Locate the cell with the specified text and output its [x, y] center coordinate. 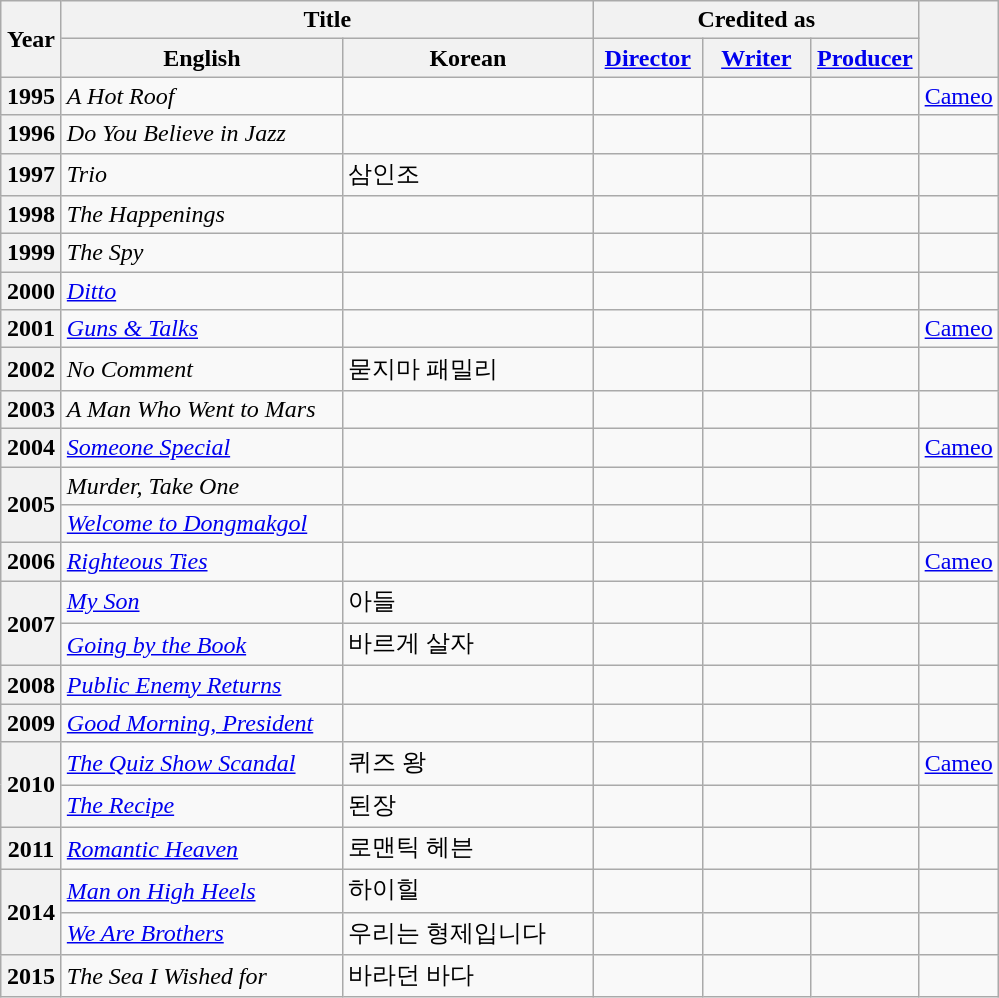
1997 [32, 174]
우리는 형제입니다 [468, 934]
The Happenings [202, 215]
2001 [32, 329]
Do You Believe in Jazz [202, 134]
Credited as [756, 20]
2000 [32, 291]
바르게 살자 [468, 644]
Going by the Book [202, 644]
2015 [32, 976]
Title [327, 20]
2009 [32, 723]
1999 [32, 253]
Someone Special [202, 447]
2004 [32, 447]
Director [648, 58]
삼인조 [468, 174]
2010 [32, 784]
하이힐 [468, 892]
Writer [756, 58]
Year [32, 39]
Good Morning, President [202, 723]
No Comment [202, 370]
2014 [32, 912]
A Man Who Went to Mars [202, 409]
바라던 바다 [468, 976]
퀴즈 왕 [468, 764]
Romantic Heaven [202, 848]
Trio [202, 174]
Ditto [202, 291]
1998 [32, 215]
2007 [32, 624]
Murder, Take One [202, 485]
The Spy [202, 253]
Righteous Ties [202, 562]
아들 [468, 602]
된장 [468, 806]
The Sea I Wished for [202, 976]
묻지마 패밀리 [468, 370]
Public Enemy Returns [202, 685]
Welcome to Dongmakgol [202, 524]
로맨틱 헤븐 [468, 848]
2003 [32, 409]
2011 [32, 848]
The Recipe [202, 806]
2008 [32, 685]
Korean [468, 58]
1996 [32, 134]
1995 [32, 96]
Man on High Heels [202, 892]
English [202, 58]
2005 [32, 504]
We Are Brothers [202, 934]
My Son [202, 602]
2006 [32, 562]
Guns & Talks [202, 329]
The Quiz Show Scandal [202, 764]
A Hot Roof [202, 96]
Producer [866, 58]
2002 [32, 370]
